Extract the (X, Y) coordinate from the center of the cell holding the provided text.  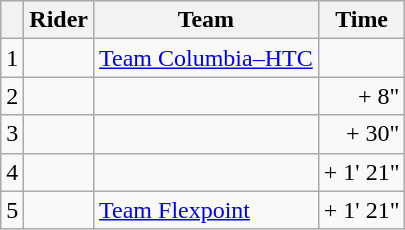
3 (12, 134)
4 (12, 172)
Team Columbia–HTC (206, 58)
2 (12, 96)
Rider (59, 20)
5 (12, 210)
Time (362, 20)
1 (12, 58)
Team (206, 20)
+ 30" (362, 134)
+ 8" (362, 96)
Team Flexpoint (206, 210)
